From the cell containing the given text, extract its center point as [x, y] coordinate. 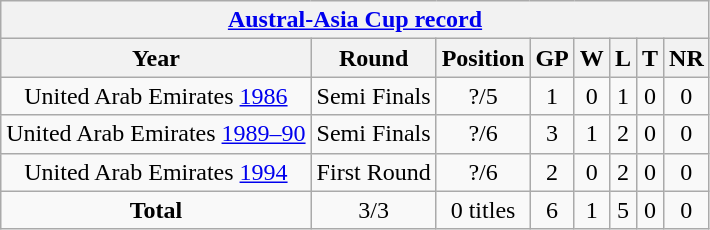
0 titles [483, 210]
?/5 [483, 96]
6 [552, 210]
United Arab Emirates 1986 [156, 96]
United Arab Emirates 1994 [156, 172]
NR [687, 58]
5 [622, 210]
Position [483, 58]
Year [156, 58]
Austral-Asia Cup record [355, 20]
Total [156, 210]
W [592, 58]
Round [374, 58]
GP [552, 58]
First Round [374, 172]
United Arab Emirates 1989–90 [156, 134]
L [622, 58]
T [650, 58]
3/3 [374, 210]
3 [552, 134]
